Locate the cell with the specified text and output its (X, Y) center coordinate. 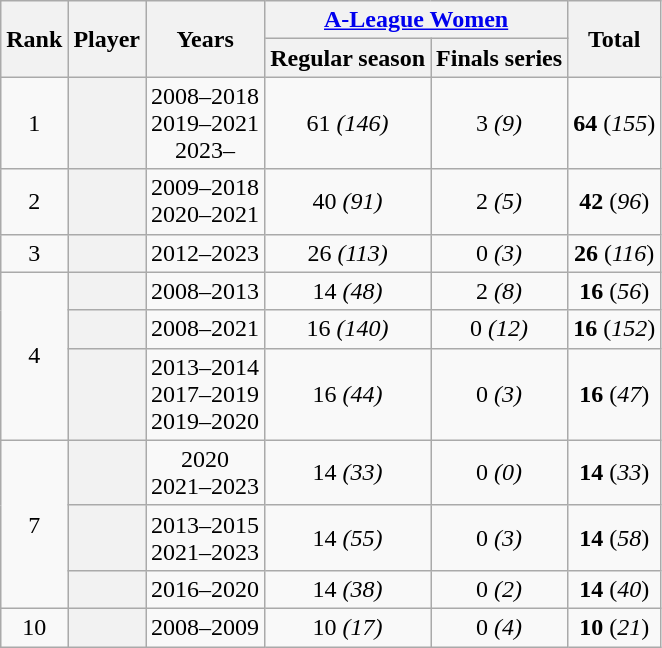
4 (34, 356)
2012–2023 (206, 253)
3 (9) (500, 123)
16 (140) (348, 329)
2 (5) (500, 202)
7 (34, 524)
10 (17) (348, 627)
A-League Women (416, 20)
2013–20152021–2023 (206, 538)
2009–20182020–2021 (206, 202)
16 (44) (348, 394)
16 (152) (614, 329)
16 (56) (614, 291)
0 (4) (500, 627)
2008–2013 (206, 291)
2008–2009 (206, 627)
20202021–2023 (206, 472)
0 (2) (500, 589)
42 (96) (614, 202)
1 (34, 123)
14 (58) (614, 538)
14 (40) (614, 589)
14 (55) (348, 538)
Regular season (348, 58)
40 (91) (348, 202)
14 (38) (348, 589)
Rank (34, 39)
26 (113) (348, 253)
Finals series (500, 58)
16 (47) (614, 394)
2008–20182019–20212023– (206, 123)
26 (116) (614, 253)
2013–20142017–20192019–2020 (206, 394)
10 (34, 627)
Years (206, 39)
2 (8) (500, 291)
61 (146) (348, 123)
Total (614, 39)
0 (12) (500, 329)
64 (155) (614, 123)
2 (34, 202)
2016–2020 (206, 589)
3 (34, 253)
Player (107, 39)
2008–2021 (206, 329)
10 (21) (614, 627)
14 (48) (348, 291)
0 (0) (500, 472)
